From the cell containing the given text, extract its center point as [x, y] coordinate. 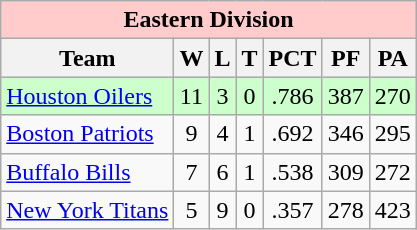
.786 [292, 96]
Boston Patriots [88, 134]
346 [346, 134]
387 [346, 96]
Team [88, 58]
272 [392, 172]
3 [222, 96]
423 [392, 210]
278 [346, 210]
.692 [292, 134]
5 [192, 210]
L [222, 58]
.357 [292, 210]
Houston Oilers [88, 96]
6 [222, 172]
PA [392, 58]
Eastern Division [209, 20]
4 [222, 134]
PF [346, 58]
W [192, 58]
Buffalo Bills [88, 172]
T [250, 58]
309 [346, 172]
New York Titans [88, 210]
270 [392, 96]
PCT [292, 58]
.538 [292, 172]
7 [192, 172]
11 [192, 96]
295 [392, 134]
